Return (x, y) of the center of cell containing provided text 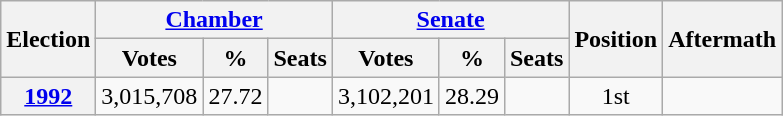
3,102,201 (386, 96)
Chamber (214, 20)
28.29 (472, 96)
1st (616, 96)
3,015,708 (150, 96)
Position (616, 39)
Election (48, 39)
27.72 (236, 96)
1992 (48, 96)
Aftermath (722, 39)
Senate (450, 20)
